Provide the [X, Y] coordinate of the cell's center where the given text is located.  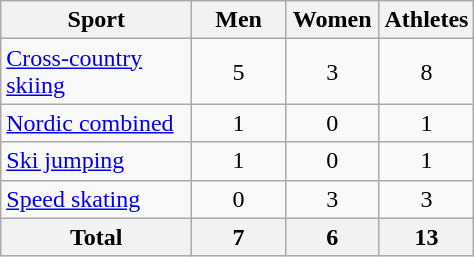
7 [239, 237]
Total [96, 237]
Sport [96, 20]
Cross-country skiing [96, 72]
6 [332, 237]
Women [332, 20]
Athletes [426, 20]
8 [426, 72]
5 [239, 72]
Men [239, 20]
Ski jumping [96, 161]
13 [426, 237]
Nordic combined [96, 123]
Speed skating [96, 199]
